Provide the [x, y] coordinate of the cell's center where the given text is located.  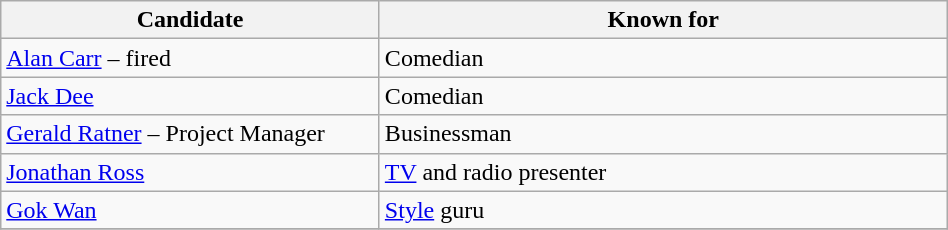
TV and radio presenter [663, 172]
Style guru [663, 210]
Known for [663, 20]
Candidate [190, 20]
Gok Wan [190, 210]
Businessman [663, 134]
Alan Carr – fired [190, 58]
Gerald Ratner – Project Manager [190, 134]
Jack Dee [190, 96]
Jonathan Ross [190, 172]
